Find where the given text appears and provide that cell's center as (X, Y) coordinate. 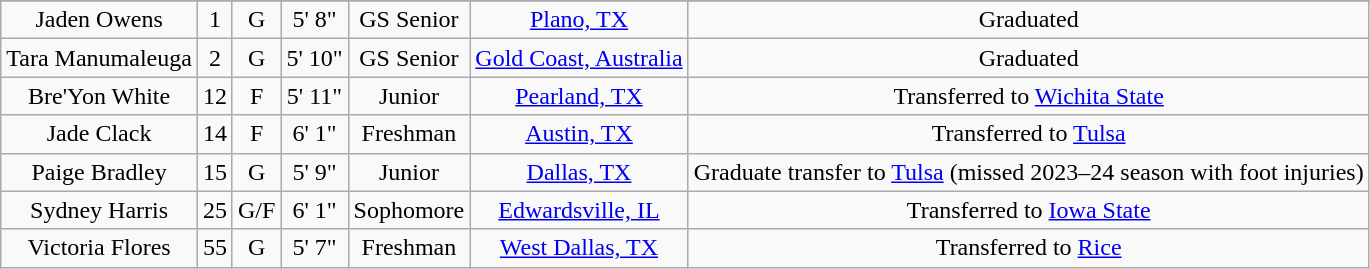
Sydney Harris (100, 210)
G/F (256, 210)
12 (214, 96)
Bre'Yon White (100, 96)
Transferred to Iowa State (1028, 210)
Jade Clack (100, 134)
Dallas, TX (579, 172)
Tara Manumaleuga (100, 58)
5' 10" (314, 58)
Transferred to Rice (1028, 248)
15 (214, 172)
55 (214, 248)
1 (214, 20)
Pearland, TX (579, 96)
West Dallas, TX (579, 248)
5' 7" (314, 248)
Transferred to Tulsa (1028, 134)
5' 11" (314, 96)
Transferred to Wichita State (1028, 96)
Graduate transfer to Tulsa (missed 2023–24 season with foot injuries) (1028, 172)
14 (214, 134)
25 (214, 210)
5' 8" (314, 20)
Victoria Flores (100, 248)
Gold Coast, Australia (579, 58)
2 (214, 58)
Paige Bradley (100, 172)
Edwardsville, IL (579, 210)
5' 9" (314, 172)
Austin, TX (579, 134)
Jaden Owens (100, 20)
Plano, TX (579, 20)
Sophomore (409, 210)
